Detect which cell encompasses the target text, then output its (X, Y) center coordinate. 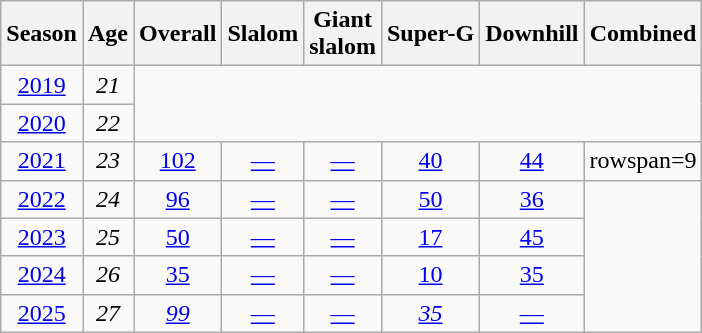
Season (42, 34)
2022 (42, 199)
Overall (178, 34)
Downhill (532, 34)
Combined (643, 34)
23 (108, 161)
Giantslalom (343, 34)
Slalom (263, 34)
21 (108, 85)
22 (108, 123)
2021 (42, 161)
27 (108, 313)
44 (532, 161)
36 (532, 199)
10 (430, 275)
2020 (42, 123)
Super-G (430, 34)
99 (178, 313)
2023 (42, 237)
45 (532, 237)
102 (178, 161)
24 (108, 199)
96 (178, 199)
2025 (42, 313)
rowspan=9 (643, 161)
2024 (42, 275)
40 (430, 161)
17 (430, 237)
2019 (42, 85)
25 (108, 237)
Age (108, 34)
26 (108, 275)
